For the text-containing cell, return its midpoint in (X, Y) coordinate format. 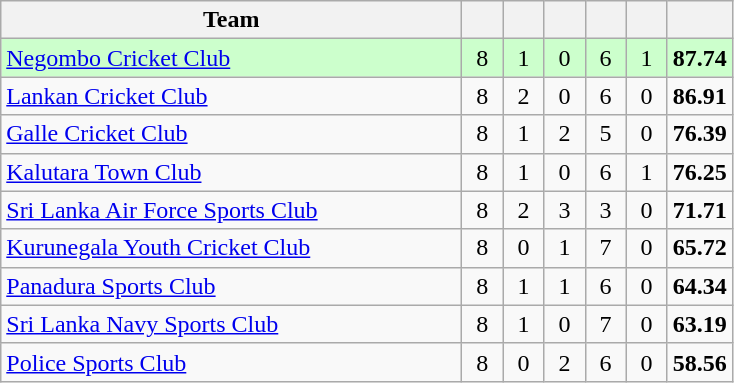
Police Sports Club (232, 362)
63.19 (700, 324)
64.34 (700, 286)
Sri Lanka Air Force Sports Club (232, 210)
Kurunegala Youth Cricket Club (232, 248)
86.91 (700, 96)
Panadura Sports Club (232, 286)
Lankan Cricket Club (232, 96)
58.56 (700, 362)
Negombo Cricket Club (232, 58)
5 (606, 134)
76.25 (700, 172)
71.71 (700, 210)
Sri Lanka Navy Sports Club (232, 324)
65.72 (700, 248)
Team (232, 20)
76.39 (700, 134)
Galle Cricket Club (232, 134)
87.74 (700, 58)
Kalutara Town Club (232, 172)
